Determine the [X, Y] coordinate at the center of the cell enclosing the given text.  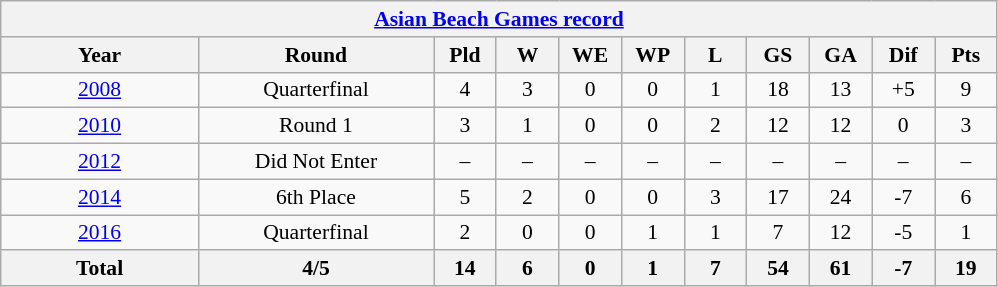
14 [466, 269]
Pts [966, 55]
18 [778, 90]
2008 [100, 90]
WP [652, 55]
+5 [904, 90]
WE [590, 55]
Round 1 [316, 126]
Total [100, 269]
Asian Beach Games record [499, 19]
9 [966, 90]
61 [840, 269]
W [528, 55]
Did Not Enter [316, 162]
24 [840, 197]
17 [778, 197]
GS [778, 55]
6th Place [316, 197]
19 [966, 269]
Dif [904, 55]
54 [778, 269]
GA [840, 55]
13 [840, 90]
L [716, 55]
Pld [466, 55]
Round [316, 55]
2016 [100, 233]
-5 [904, 233]
Year [100, 55]
2012 [100, 162]
2014 [100, 197]
4 [466, 90]
4/5 [316, 269]
5 [466, 197]
2010 [100, 126]
